Provide the (X, Y) coordinate of the cell's center where the given text is located.  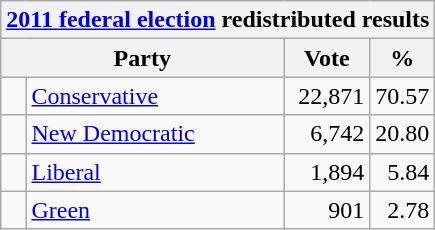
New Democratic (155, 134)
6,742 (327, 134)
% (402, 58)
2.78 (402, 210)
Party (142, 58)
901 (327, 210)
5.84 (402, 172)
2011 federal election redistributed results (218, 20)
1,894 (327, 172)
Conservative (155, 96)
Liberal (155, 172)
22,871 (327, 96)
Green (155, 210)
20.80 (402, 134)
70.57 (402, 96)
Vote (327, 58)
